Scan for the cell matching the given text and deliver its [x, y] coordinate at center. 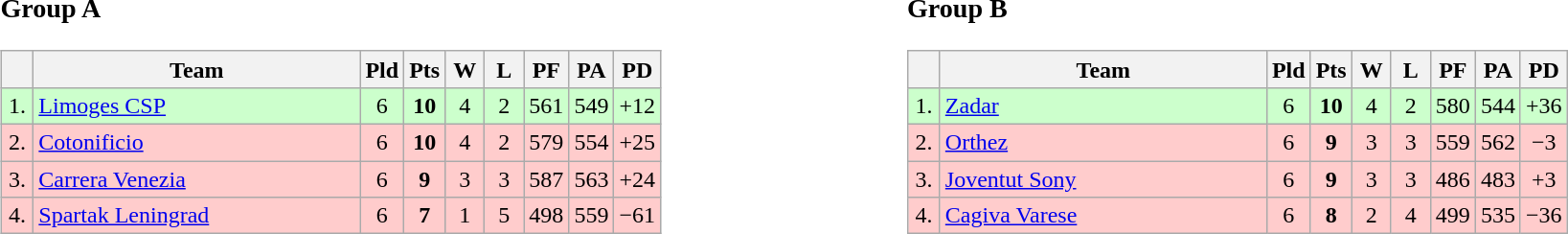
Cotonificio [197, 143]
579 [546, 143]
561 [546, 105]
544 [1498, 105]
580 [1452, 105]
563 [592, 179]
Joventut Sony [1103, 179]
+3 [1544, 179]
562 [1498, 143]
+12 [638, 105]
498 [546, 216]
+24 [638, 179]
−61 [638, 216]
5 [504, 216]
8 [1331, 216]
483 [1498, 179]
499 [1452, 216]
Spartak Leningrad [197, 216]
1 [466, 216]
486 [1452, 179]
−3 [1544, 143]
Orthez [1103, 143]
535 [1498, 216]
+36 [1544, 105]
Carrera Venezia [197, 179]
Limoges CSP [197, 105]
+25 [638, 143]
7 [425, 216]
Zadar [1103, 105]
549 [592, 105]
Cagiva Varese [1103, 216]
554 [592, 143]
587 [546, 179]
−36 [1544, 216]
